Search for the cell housing the specified text and yield its (X, Y) center coordinate. 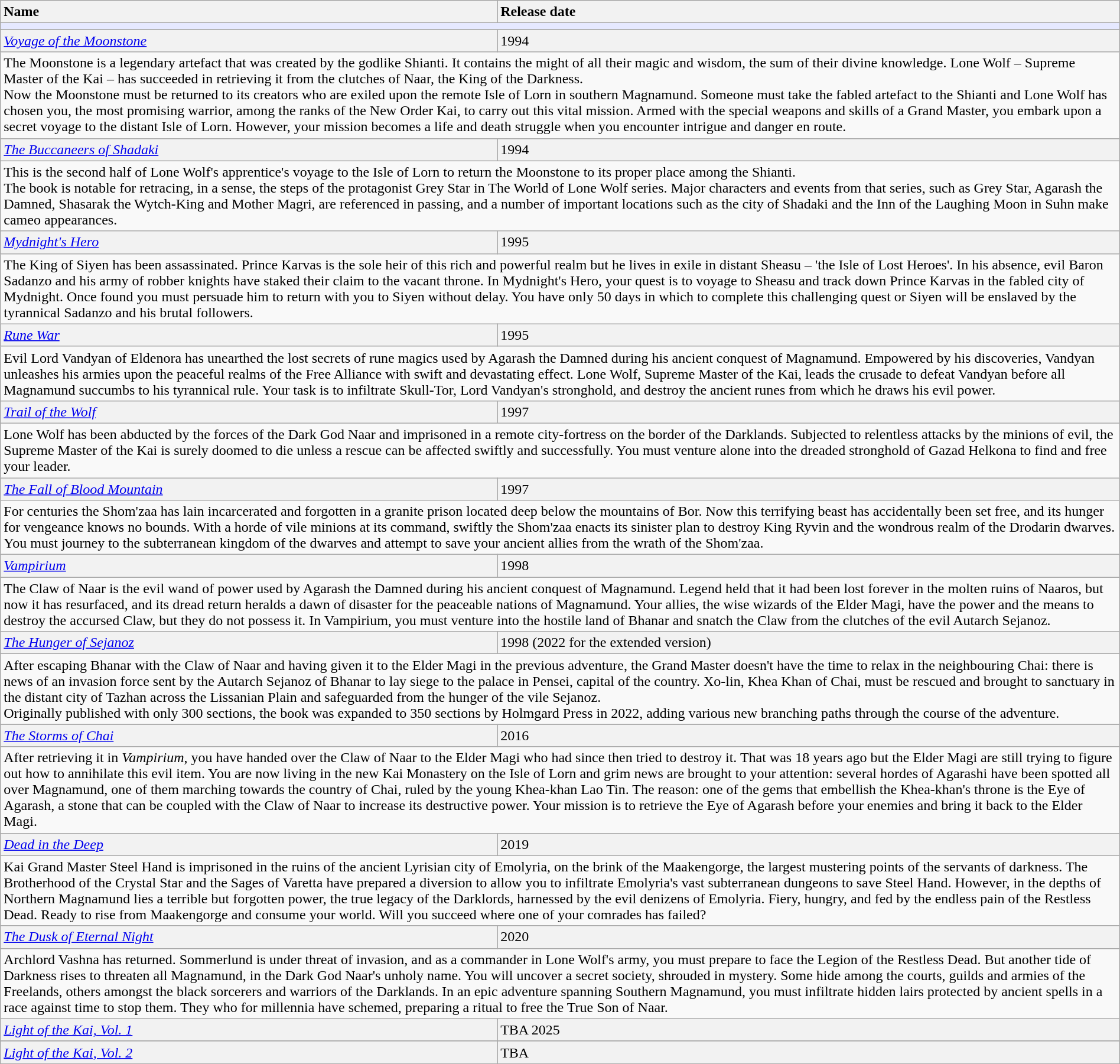
Vampirium (249, 566)
Light of the Kai, Vol. 2 (249, 1052)
Mydnight's Hero (249, 242)
TBA 2025 (809, 1030)
2020 (809, 937)
Name (249, 12)
TBA (809, 1052)
1998 (809, 566)
Voyage of the Moonstone (249, 41)
2016 (809, 736)
The Fall of Blood Mountain (249, 489)
Release date (809, 12)
Trail of the Wolf (249, 412)
The Hunger of Sejanoz (249, 643)
The Buccaneers of Shadaki (249, 149)
1998 (2022 for the extended version) (809, 643)
2019 (809, 844)
Dead in the Deep (249, 844)
Light of the Kai, Vol. 1 (249, 1030)
The Dusk of Eternal Night (249, 937)
The Storms of Chai (249, 736)
Rune War (249, 335)
